Extract the (X, Y) coordinate from the center of the cell holding the provided text.  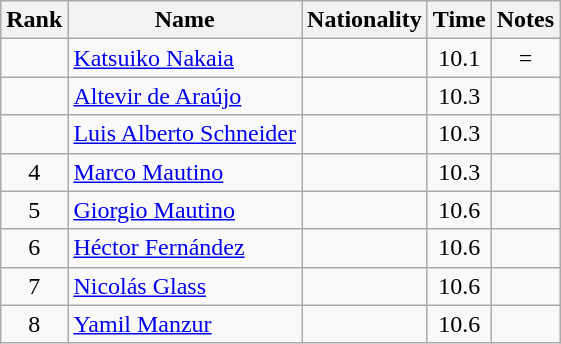
8 (34, 324)
Giorgio Mautino (185, 210)
Name (185, 20)
5 (34, 210)
7 (34, 286)
Notes (525, 20)
Luis Alberto Schneider (185, 134)
Katsuiko Nakaia (185, 58)
Altevir de Araújo (185, 96)
Nationality (365, 20)
6 (34, 248)
Marco Mautino (185, 172)
Nicolás Glass (185, 286)
Rank (34, 20)
= (525, 58)
10.1 (459, 58)
Yamil Manzur (185, 324)
Héctor Fernández (185, 248)
Time (459, 20)
4 (34, 172)
